Search for the cell housing the specified text and yield its (X, Y) center coordinate. 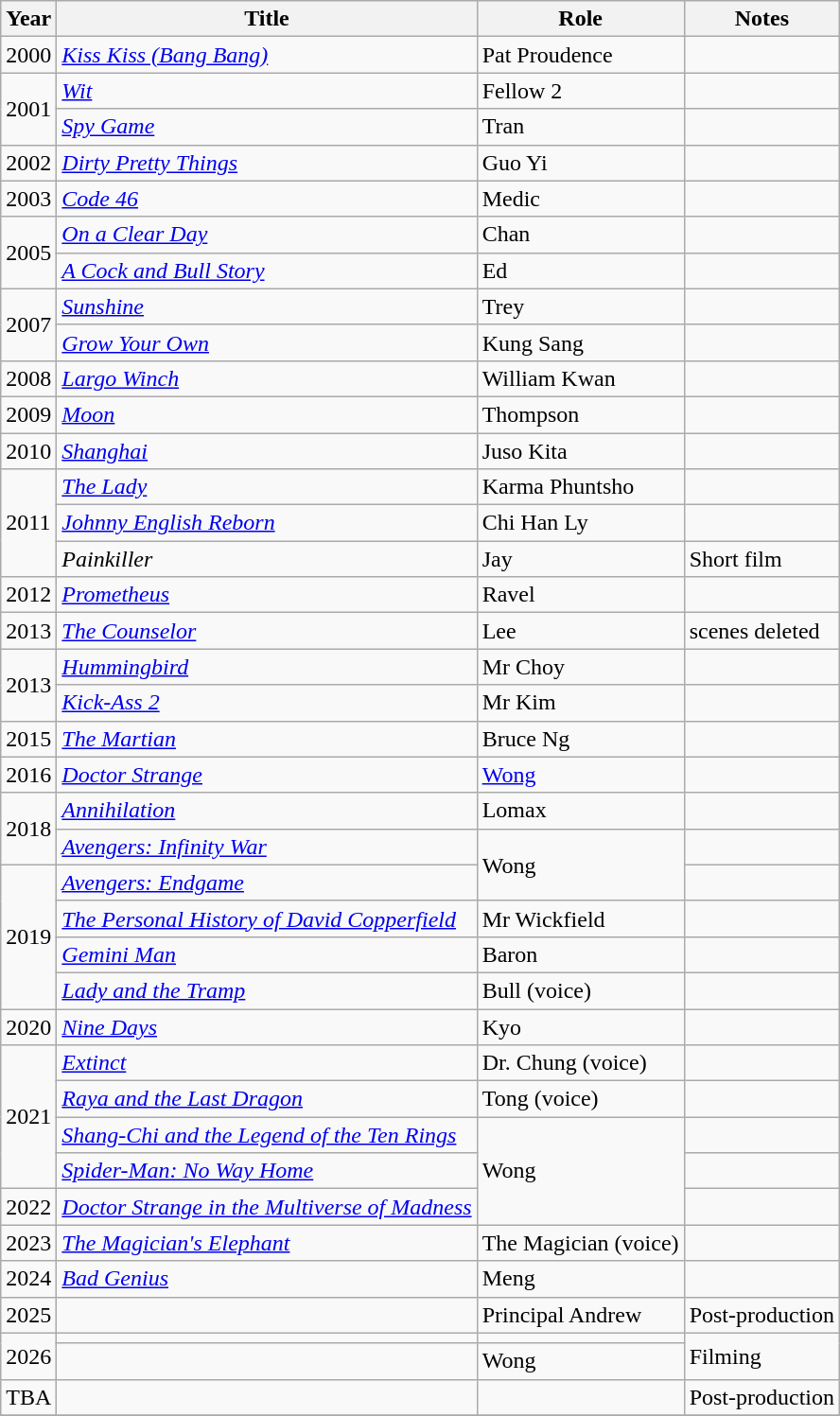
Bull (voice) (581, 990)
2005 (28, 253)
2025 (28, 1315)
Avengers: Infinity War (267, 847)
The Counselor (267, 631)
Avengers: Endgame (267, 883)
Hummingbird (267, 667)
On a Clear Day (267, 235)
The Lady (267, 487)
Lady and the Tramp (267, 990)
Medic (581, 199)
Prometheus (267, 595)
Ravel (581, 595)
Mr Choy (581, 667)
2011 (28, 523)
Painkiller (267, 559)
Largo Winch (267, 378)
The Martian (267, 739)
Gemini Man (267, 954)
The Personal History of David Copperfield (267, 918)
Karma Phuntsho (581, 487)
Mr Wickfield (581, 918)
2020 (28, 1026)
2022 (28, 1207)
Nine Days (267, 1026)
Extinct (267, 1063)
Kiss Kiss (Bang Bang) (267, 55)
Spy Game (267, 127)
Year (28, 19)
Shang-Chi and the Legend of the Ten Rings (267, 1135)
Short film (761, 559)
Pat Proudence (581, 55)
2003 (28, 199)
2007 (28, 324)
2002 (28, 163)
2026 (28, 1356)
Lee (581, 631)
Annihilation (267, 811)
Role (581, 19)
Notes (761, 19)
2024 (28, 1279)
Guo Yi (581, 163)
2010 (28, 451)
The Magician (voice) (581, 1243)
2009 (28, 414)
Lomax (581, 811)
Dr. Chung (voice) (581, 1063)
Spider-Man: No Way Home (267, 1171)
Filming (761, 1356)
Trey (581, 306)
Thompson (581, 414)
2016 (28, 775)
Bad Genius (267, 1279)
Kyo (581, 1026)
A Cock and Bull Story (267, 271)
2012 (28, 595)
Raya and the Last Dragon (267, 1099)
2015 (28, 739)
Tran (581, 127)
2000 (28, 55)
2008 (28, 378)
Baron (581, 954)
2019 (28, 936)
Kung Sang (581, 342)
Tong (voice) (581, 1099)
Principal Andrew (581, 1315)
Dirty Pretty Things (267, 163)
TBA (28, 1397)
Chan (581, 235)
2023 (28, 1243)
Ed (581, 271)
Grow Your Own (267, 342)
Mr Kim (581, 703)
Chi Han Ly (581, 523)
2018 (28, 829)
Juso Kita (581, 451)
Code 46 (267, 199)
scenes deleted (761, 631)
Bruce Ng (581, 739)
Meng (581, 1279)
Fellow 2 (581, 91)
Shanghai (267, 451)
Wit (267, 91)
Sunshine (267, 306)
Doctor Strange (267, 775)
2001 (28, 109)
Jay (581, 559)
Doctor Strange in the Multiverse of Madness (267, 1207)
William Kwan (581, 378)
2021 (28, 1117)
Moon (267, 414)
Kick-Ass 2 (267, 703)
Johnny English Reborn (267, 523)
The Magician's Elephant (267, 1243)
Title (267, 19)
